Extract the (X, Y) coordinate from the center of the cell holding the provided text.  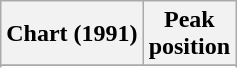
Chart (1991) (72, 34)
Peak position (189, 34)
